Extract the [x, y] coordinate from the center of the cell holding the provided text.  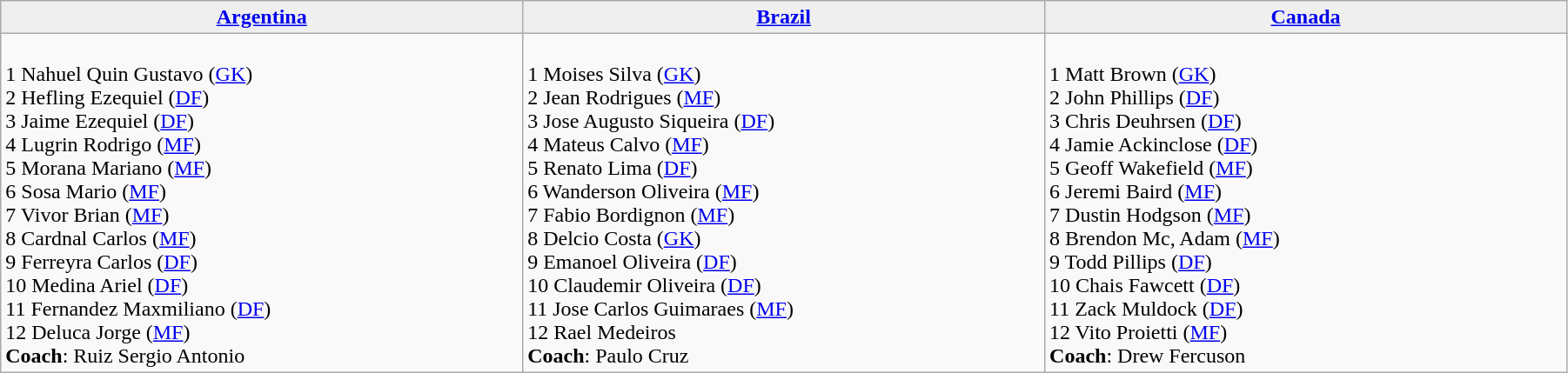
Canada [1306, 17]
Argentina [262, 17]
Brazil [784, 17]
